For the text-containing cell, return its midpoint in (X, Y) coordinate format. 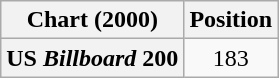
US Billboard 200 (92, 58)
Chart (2000) (92, 20)
183 (231, 58)
Position (231, 20)
